For the text-containing cell, return its midpoint in (x, y) coordinate format. 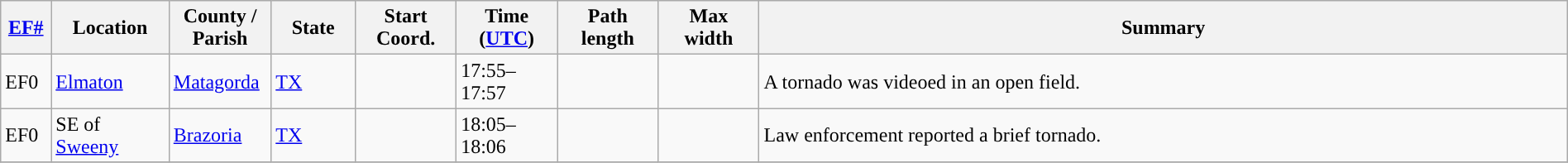
18:05–18:06 (507, 136)
17:55–17:57 (507, 81)
Location (110, 28)
Start Coord. (406, 28)
Law enforcement reported a brief tornado. (1163, 136)
County / Parish (220, 28)
Summary (1163, 28)
SE of Sweeny (110, 136)
Matagorda (220, 81)
EF# (26, 28)
A tornado was videoed in an open field. (1163, 81)
Time (UTC) (507, 28)
Brazoria (220, 136)
Max width (709, 28)
Elmaton (110, 81)
State (313, 28)
Path length (608, 28)
